Detect which cell encompasses the target text, then output its [X, Y] center coordinate. 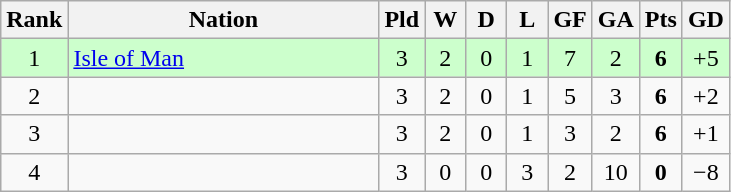
W [446, 20]
Isle of Man [224, 58]
+2 [706, 96]
GD [706, 20]
−8 [706, 172]
GF [570, 20]
D [486, 20]
+1 [706, 134]
4 [34, 172]
10 [616, 172]
5 [570, 96]
Rank [34, 20]
Pld [402, 20]
L [528, 20]
7 [570, 58]
Pts [660, 20]
+5 [706, 58]
Nation [224, 20]
GA [616, 20]
